From the cell containing the given text, extract its center point as (x, y) coordinate. 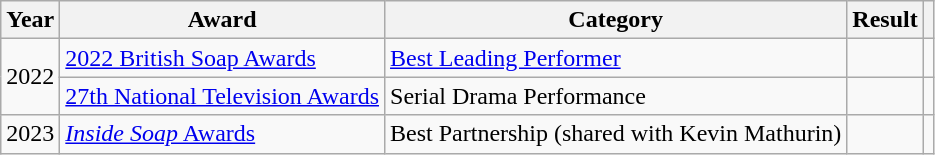
2022 British Soap Awards (222, 58)
Award (222, 20)
Serial Drama Performance (616, 96)
Category (616, 20)
Year (30, 20)
Best Leading Performer (616, 58)
2022 (30, 77)
27th National Television Awards (222, 96)
Best Partnership (shared with Kevin Mathurin) (616, 134)
Result (885, 20)
2023 (30, 134)
Inside Soap Awards (222, 134)
